Find where the given text appears and provide that cell's center as (x, y) coordinate. 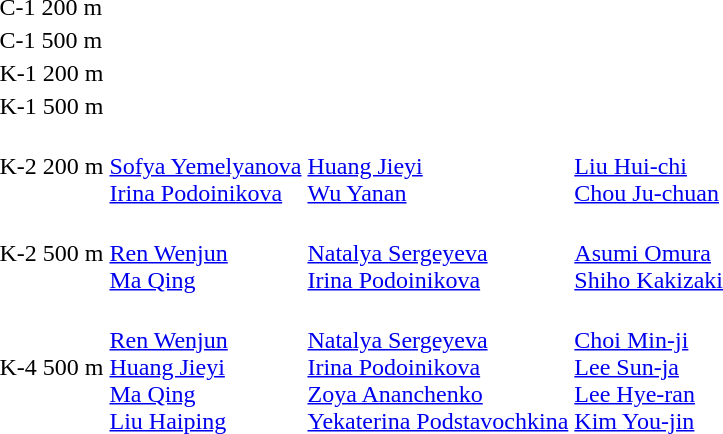
Huang JieyiWu Yanan (438, 166)
Natalya SergeyevaIrina Podoinikova (438, 253)
Ren WenjunMa Qing (206, 253)
Sofya YemelyanovaIrina Podoinikova (206, 166)
